Return the (x, y) coordinate for the center point of the cell that contains the specified text.  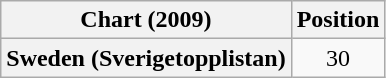
Chart (2009) (146, 20)
Position (338, 20)
30 (338, 58)
Sweden (Sverigetopplistan) (146, 58)
